Pinpoint the cell where the given text exists, returning its (X, Y) midpoint coordinate. 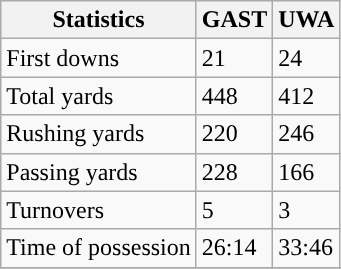
5 (234, 210)
24 (306, 58)
First downs (99, 58)
166 (306, 172)
Time of possession (99, 248)
220 (234, 134)
448 (234, 96)
Passing yards (99, 172)
Turnovers (99, 210)
228 (234, 172)
Total yards (99, 96)
UWA (306, 20)
412 (306, 96)
246 (306, 134)
33:46 (306, 248)
GAST (234, 20)
Rushing yards (99, 134)
26:14 (234, 248)
21 (234, 58)
3 (306, 210)
Statistics (99, 20)
